Identify which cell holds the provided text, then report its [X, Y] central coordinate. 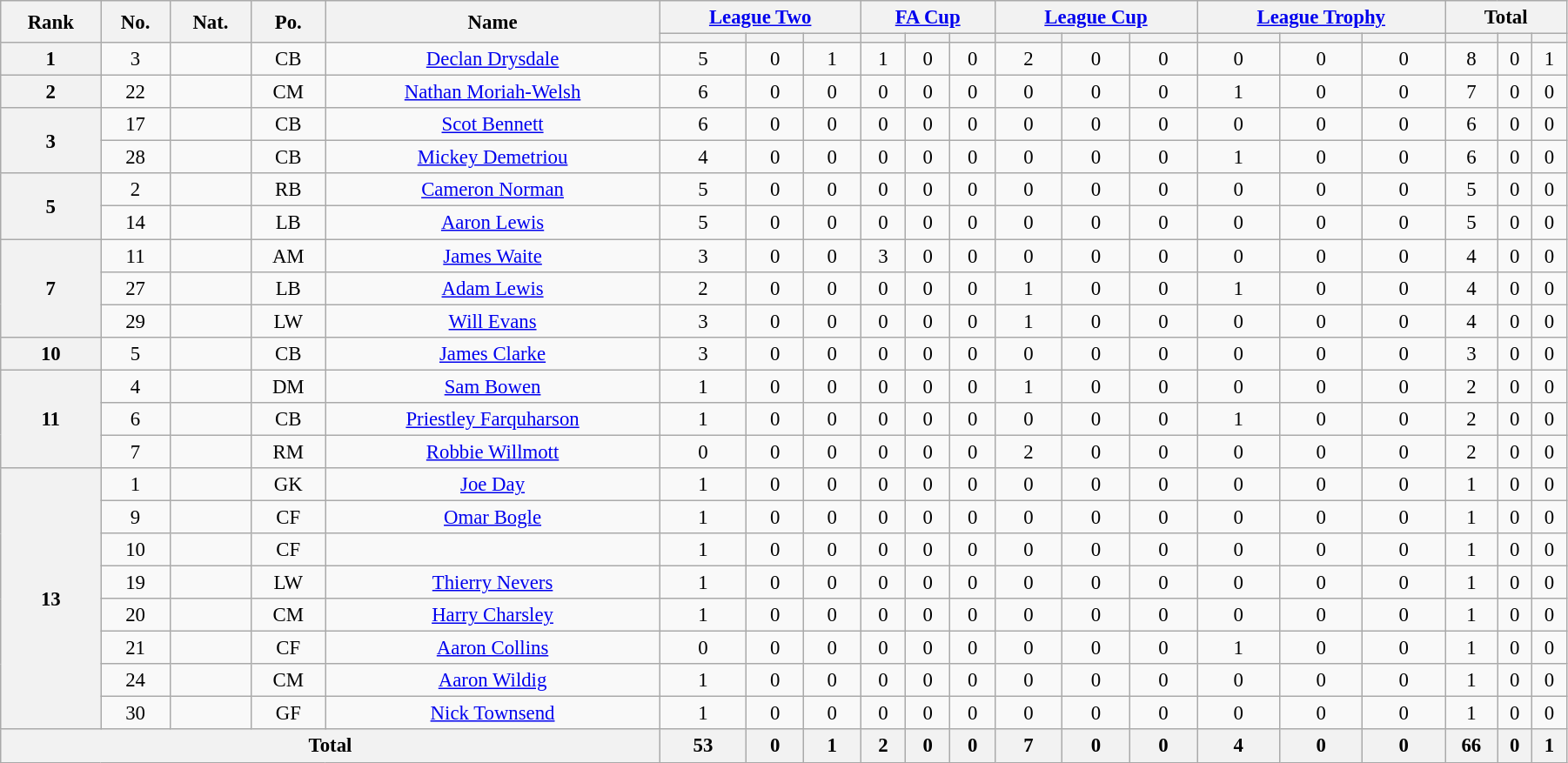
No. [136, 22]
GF [289, 713]
James Clarke [493, 353]
Aaron Collins [493, 648]
Rank [50, 22]
Scot Bennett [493, 124]
Aaron Wildig [493, 680]
9 [136, 517]
24 [136, 680]
28 [136, 157]
14 [136, 223]
Robbie Willmott [493, 452]
53 [703, 746]
Sam Bowen [493, 386]
Priestley Farquharson [493, 419]
League Cup [1096, 17]
Po. [289, 22]
Adam Lewis [493, 288]
Harry Charsley [493, 615]
Will Evans [493, 321]
29 [136, 321]
League Two [761, 17]
27 [136, 288]
19 [136, 583]
30 [136, 713]
17 [136, 124]
Declan Drysdale [493, 59]
League Trophy [1321, 17]
Joe Day [493, 485]
DM [289, 386]
Omar Bogle [493, 517]
AM [289, 256]
Nat. [211, 22]
Thierry Nevers [493, 583]
Nick Townsend [493, 713]
13 [50, 599]
Name [493, 22]
Cameron Norman [493, 191]
8 [1471, 59]
James Waite [493, 256]
22 [136, 92]
FA Cup [928, 17]
Aaron Lewis [493, 223]
20 [136, 615]
Mickey Demetriou [493, 157]
66 [1471, 746]
21 [136, 648]
RM [289, 452]
Nathan Moriah-Welsh [493, 92]
GK [289, 485]
RB [289, 191]
